Scan for the cell matching the given text and deliver its (x, y) coordinate at center. 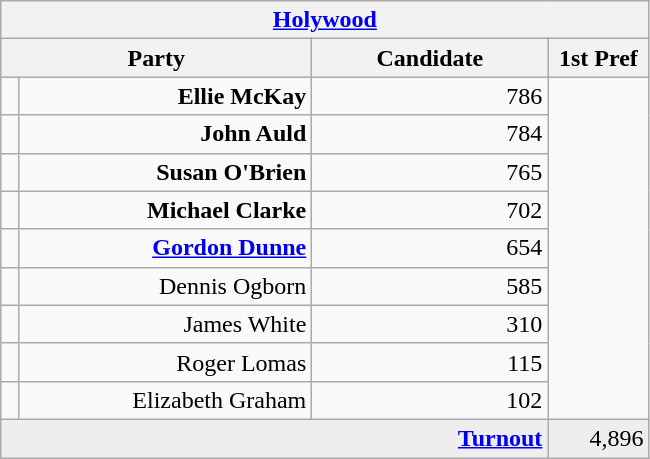
Michael Clarke (165, 210)
John Auld (165, 134)
Turnout (274, 438)
310 (430, 324)
4,896 (598, 438)
786 (430, 96)
115 (430, 362)
585 (430, 286)
102 (430, 400)
Gordon Dunne (165, 248)
Ellie McKay (165, 96)
Holywood (325, 20)
Elizabeth Graham (165, 400)
Susan O'Brien (165, 172)
765 (430, 172)
654 (430, 248)
Party (156, 58)
784 (430, 134)
1st Pref (598, 58)
Roger Lomas (165, 362)
702 (430, 210)
Dennis Ogborn (165, 286)
Candidate (430, 58)
James White (165, 324)
